Find where the given text appears and provide that cell's center as (x, y) coordinate. 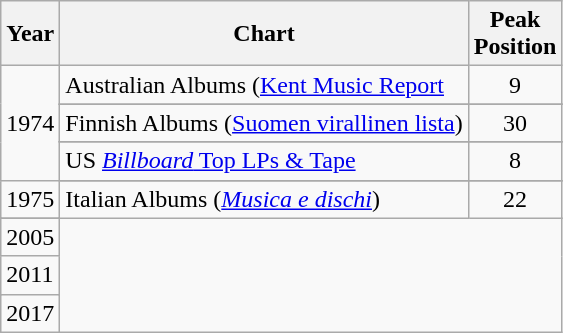
1975 (30, 199)
1974 (30, 123)
Finnish Albums (Suomen virallinen lista) (264, 123)
8 (515, 161)
2017 (30, 313)
PeakPosition (515, 34)
Australian Albums (Kent Music Report (264, 85)
Chart (264, 34)
30 (515, 123)
2005 (30, 237)
US Billboard Top LPs & Tape (264, 161)
Year (30, 34)
2011 (30, 275)
22 (515, 199)
Italian Albums (Musica e dischi) (264, 199)
9 (515, 85)
